Output the (X, Y) coordinate of the center of the cell containing the given text.  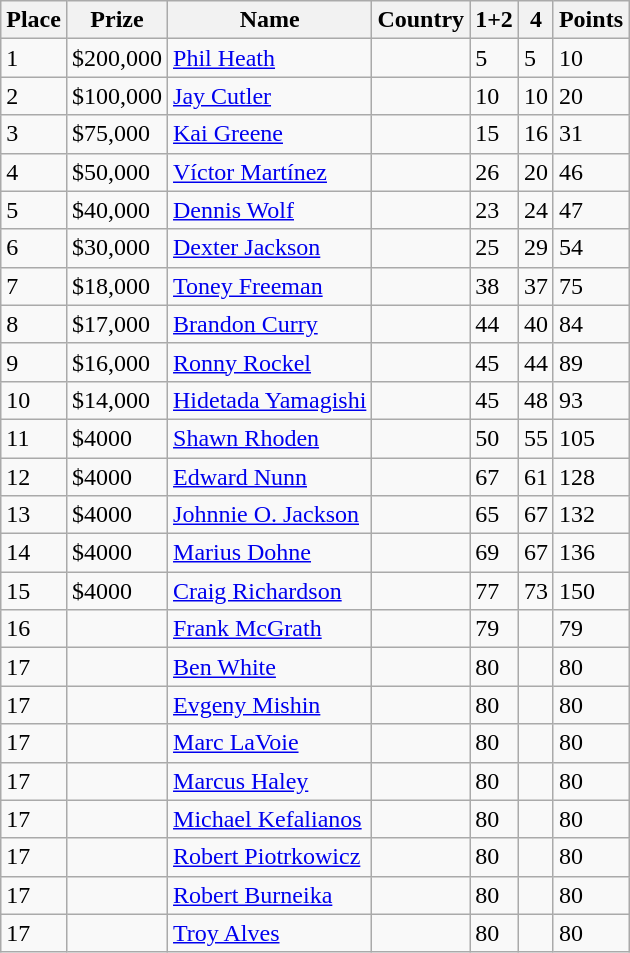
38 (494, 286)
37 (536, 286)
93 (590, 400)
65 (494, 515)
Hidetada Yamagishi (270, 400)
$50,000 (116, 172)
48 (536, 400)
Jay Cutler (270, 96)
12 (34, 477)
Name (270, 20)
31 (590, 134)
46 (590, 172)
$14,000 (116, 400)
61 (536, 477)
Country (421, 20)
Víctor Martínez (270, 172)
40 (536, 324)
75 (590, 286)
Robert Piotrkowicz (270, 857)
9 (34, 362)
Points (590, 20)
89 (590, 362)
Marius Dohne (270, 553)
13 (34, 515)
25 (494, 248)
47 (590, 210)
29 (536, 248)
Frank McGrath (270, 629)
Troy Alves (270, 933)
Craig Richardson (270, 591)
Robert Burneika (270, 895)
$75,000 (116, 134)
Evgeny Mishin (270, 705)
$18,000 (116, 286)
26 (494, 172)
50 (494, 438)
6 (34, 248)
Prize (116, 20)
2 (34, 96)
Edward Nunn (270, 477)
14 (34, 553)
Brandon Curry (270, 324)
7 (34, 286)
128 (590, 477)
Dennis Wolf (270, 210)
77 (494, 591)
$30,000 (116, 248)
$100,000 (116, 96)
55 (536, 438)
Toney Freeman (270, 286)
3 (34, 134)
132 (590, 515)
73 (536, 591)
Marcus Haley (270, 781)
150 (590, 591)
Kai Greene (270, 134)
24 (536, 210)
1 (34, 58)
$200,000 (116, 58)
1+2 (494, 20)
8 (34, 324)
84 (590, 324)
54 (590, 248)
105 (590, 438)
Michael Kefalianos (270, 819)
$17,000 (116, 324)
11 (34, 438)
69 (494, 553)
Phil Heath (270, 58)
Dexter Jackson (270, 248)
$40,000 (116, 210)
Johnnie O. Jackson (270, 515)
Marc LaVoie (270, 743)
Place (34, 20)
Ben White (270, 667)
$16,000 (116, 362)
Ronny Rockel (270, 362)
23 (494, 210)
Shawn Rhoden (270, 438)
136 (590, 553)
